Find where the given text appears and provide that cell's center as (x, y) coordinate. 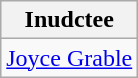
Joyce Grable (70, 58)
Inudctee (70, 20)
